Provide the [x, y] coordinate of the cell's center where the given text is located.  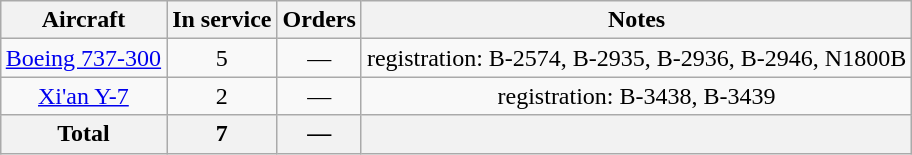
registration: B-3438, B-3439 [636, 96]
5 [222, 58]
Orders [319, 20]
Total [83, 134]
2 [222, 96]
Aircraft [83, 20]
In service [222, 20]
7 [222, 134]
Notes [636, 20]
Boeing 737-300 [83, 58]
Xi'an Y-7 [83, 96]
registration: B-2574, B-2935, B-2936, B-2946, N1800B [636, 58]
